Identify which cell holds the provided text, then report its (x, y) central coordinate. 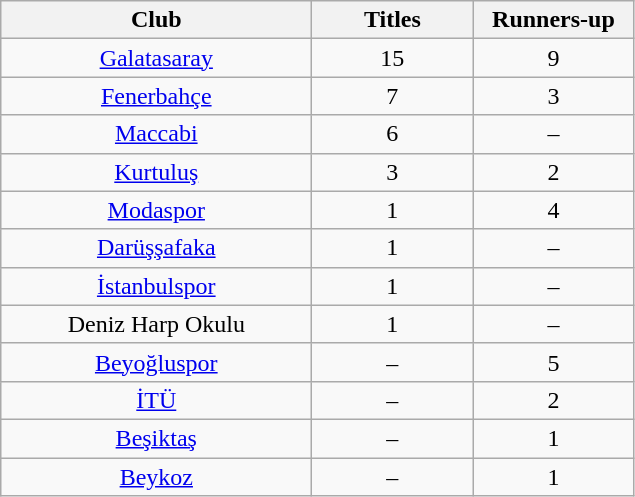
Darüşşafaka (156, 248)
Deniz Harp Okulu (156, 324)
Galatasaray (156, 58)
15 (392, 58)
4 (554, 210)
İTÜ (156, 400)
5 (554, 362)
7 (392, 96)
Titles (392, 20)
Runners-up (554, 20)
Beşiktaş (156, 438)
9 (554, 58)
Beyoğluspor (156, 362)
6 (392, 134)
Beykoz (156, 477)
Maccabi (156, 134)
Kurtuluş (156, 172)
Fenerbahçe (156, 96)
İstanbulspor (156, 286)
Club (156, 20)
Modaspor (156, 210)
